For the text-containing cell, return its midpoint in [x, y] coordinate format. 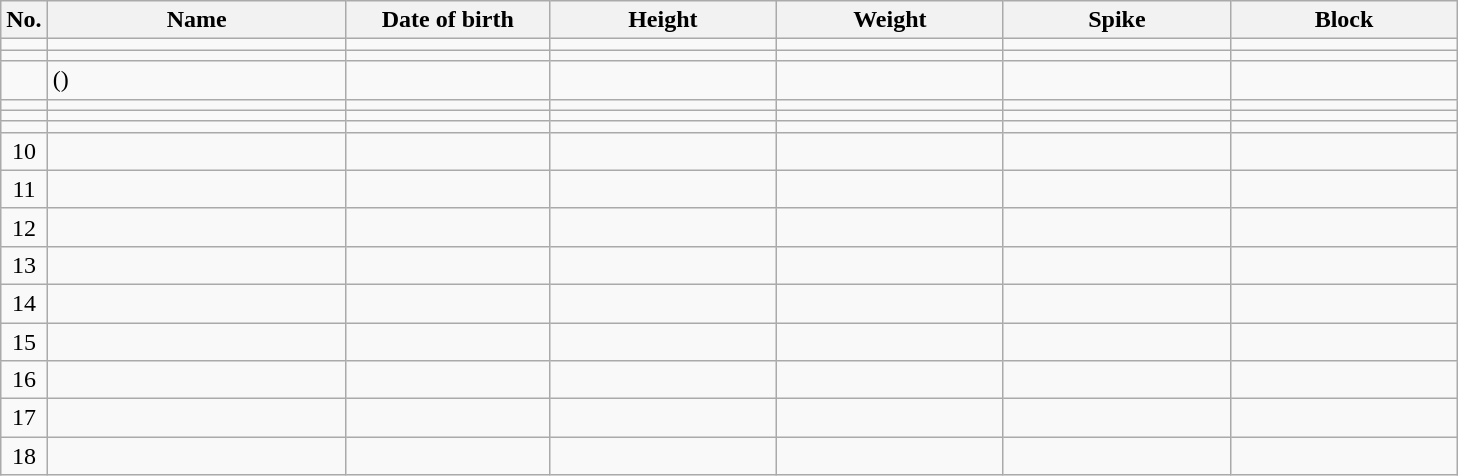
16 [24, 380]
14 [24, 303]
Date of birth [448, 20]
() [196, 80]
Spike [1116, 20]
Weight [890, 20]
18 [24, 456]
Name [196, 20]
Height [662, 20]
13 [24, 265]
11 [24, 189]
10 [24, 151]
No. [24, 20]
17 [24, 418]
15 [24, 341]
Block [1344, 20]
12 [24, 227]
